Search for the cell housing the specified text and yield its (x, y) center coordinate. 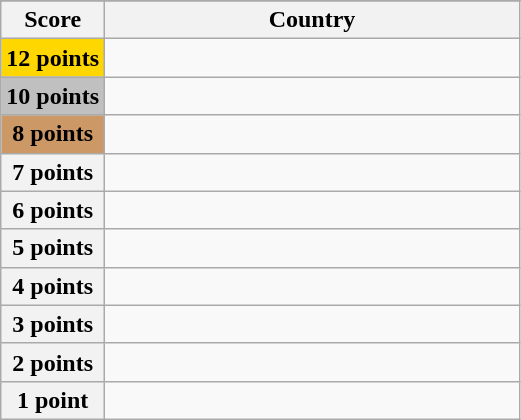
10 points (53, 96)
7 points (53, 172)
4 points (53, 286)
6 points (53, 210)
5 points (53, 248)
2 points (53, 362)
3 points (53, 324)
12 points (53, 58)
Country (312, 20)
1 point (53, 400)
Score (53, 20)
8 points (53, 134)
